For the text-containing cell, return its midpoint in (x, y) coordinate format. 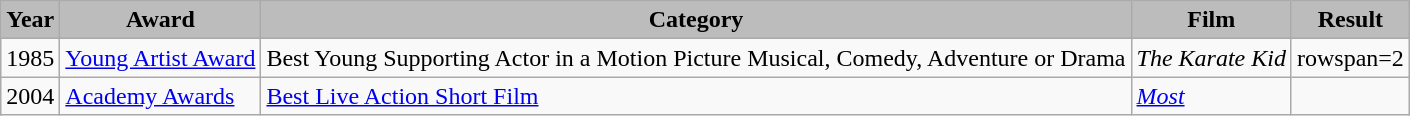
The Karate Kid (1211, 58)
Young Artist Award (160, 58)
Best Young Supporting Actor in a Motion Picture Musical, Comedy, Adventure or Drama (696, 58)
Film (1211, 20)
Category (696, 20)
rowspan=2 (1350, 58)
2004 (30, 96)
Year (30, 20)
1985 (30, 58)
Academy Awards (160, 96)
Result (1350, 20)
Most (1211, 96)
Award (160, 20)
Best Live Action Short Film (696, 96)
